Capture the cell that displays the provided text and extract its [x, y] central coordinate. 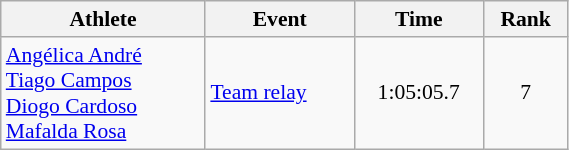
Time [418, 19]
1:05:05.7 [418, 93]
Event [280, 19]
Rank [526, 19]
Athlete [104, 19]
Team relay [280, 93]
Angélica André Tiago CamposDiogo CardosoMafalda Rosa [104, 93]
7 [526, 93]
